Determine the [x, y] coordinate at the center of the cell enclosing the given text.  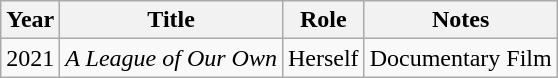
2021 [30, 58]
Role [323, 20]
Title [172, 20]
Herself [323, 58]
A League of Our Own [172, 58]
Documentary Film [460, 58]
Year [30, 20]
Notes [460, 20]
